Return the (X, Y) coordinate for the center point of the cell that contains the specified text.  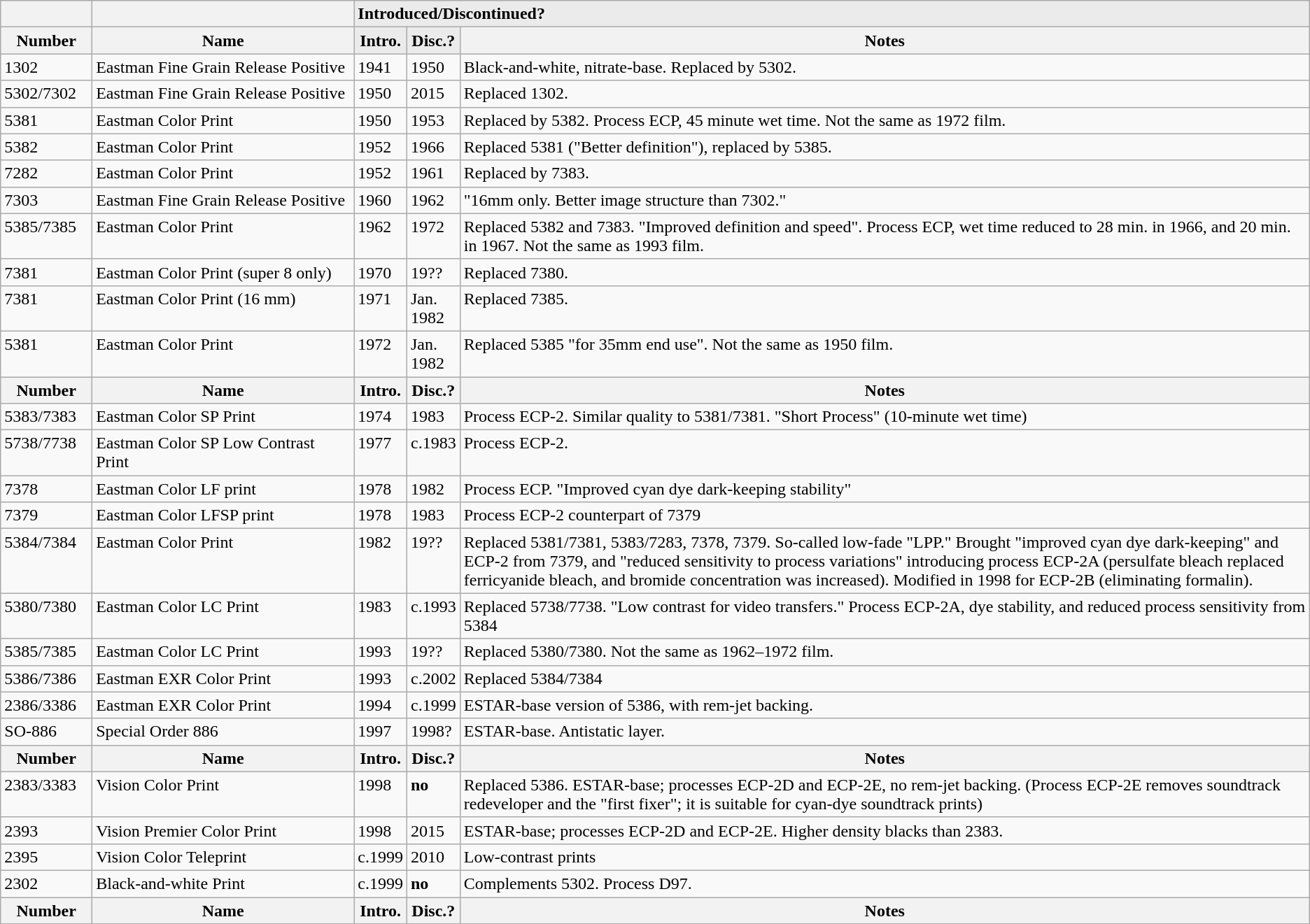
1974 (381, 417)
5384/7384 (46, 561)
c.1983 (433, 453)
7378 (46, 489)
Low-contrast prints (885, 857)
1994 (381, 705)
c.1993 (433, 616)
ESTAR-base. Antistatic layer. (885, 732)
Eastman Color Print (super 8 only) (223, 272)
c.2002 (433, 678)
Replaced 5385 "for 35mm end use". Not the same as 1950 film. (885, 354)
Replaced 1302. (885, 94)
Introduced/Discontinued? (831, 14)
1966 (433, 147)
Eastman Color Print (16 mm) (223, 308)
5302/7302 (46, 94)
1302 (46, 67)
1941 (381, 67)
Process ECP-2. (885, 453)
ESTAR-base version of 5386, with rem-jet backing. (885, 705)
1997 (381, 732)
1960 (381, 200)
7303 (46, 200)
Vision Color Teleprint (223, 857)
Process ECP-2 counterpart of 7379 (885, 516)
2386/3386 (46, 705)
Complements 5302. Process D97. (885, 883)
Vision Premier Color Print (223, 830)
Replaced by 5382. Process ECP, 45 minute wet time. Not the same as 1972 film. (885, 120)
Special Order 886 (223, 732)
Replaced by 7383. (885, 173)
Eastman Color LF print (223, 489)
1977 (381, 453)
5380/7380 (46, 616)
SO-886 (46, 732)
"16mm only. Better image structure than 7302." (885, 200)
Black-and-white Print (223, 883)
2395 (46, 857)
1970 (381, 272)
Replaced 5384/7384 (885, 678)
Replaced 5380/7380. Not the same as 1962–1972 film. (885, 652)
7379 (46, 516)
Vision Color Print (223, 795)
ESTAR-base; processes ECP-2D and ECP-2E. Higher density blacks than 2383. (885, 830)
Eastman Color LFSP print (223, 516)
2383/3383 (46, 795)
Eastman Color SP Print (223, 417)
5738/7738 (46, 453)
Eastman Color SP Low Contrast Print (223, 453)
Process ECP-2. Similar quality to 5381/7381. "Short Process" (10-minute wet time) (885, 417)
1971 (381, 308)
2010 (433, 857)
1961 (433, 173)
5386/7386 (46, 678)
2393 (46, 830)
1953 (433, 120)
5383/7383 (46, 417)
Black-and-white, nitrate-base. Replaced by 5302. (885, 67)
2302 (46, 883)
Process ECP. "Improved cyan dye dark-keeping stability" (885, 489)
7282 (46, 173)
Replaced 5738/7738. "Low contrast for video transfers." Process ECP-2A, dye stability, and reduced process sensitivity from 5384 (885, 616)
5382 (46, 147)
Replaced 7380. (885, 272)
Replaced 7385. (885, 308)
1998? (433, 732)
Replaced 5381 ("Better definition"), replaced by 5385. (885, 147)
